Scan for the cell matching the given text and deliver its [x, y] coordinate at center. 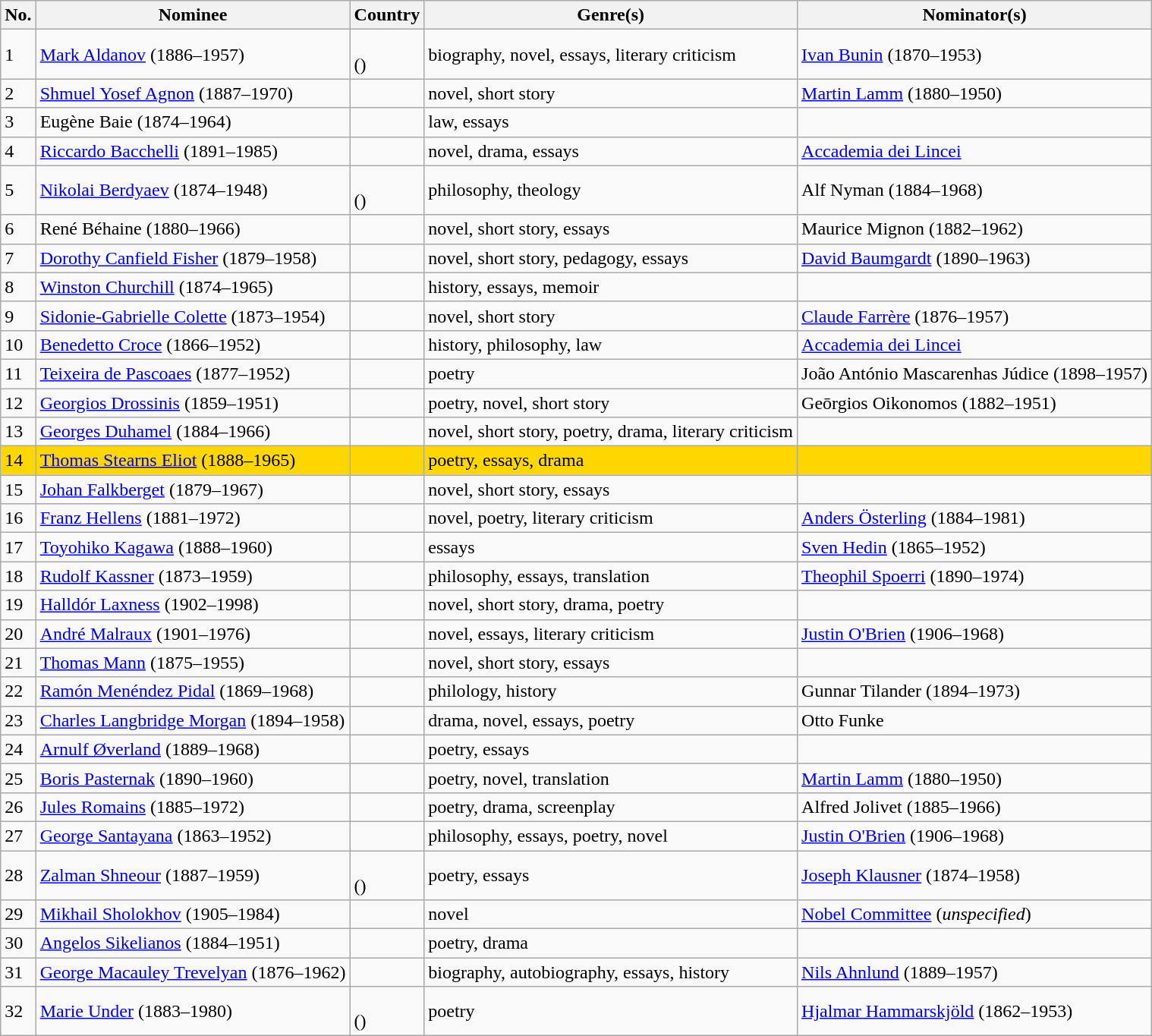
drama, novel, essays, poetry [611, 720]
Country [387, 15]
Mark Aldanov (1886–1957) [193, 55]
André Malraux (1901–1976) [193, 634]
10 [18, 345]
George Santayana (1863–1952) [193, 836]
biography, novel, essays, literary criticism [611, 55]
Maurice Mignon (1882–1962) [974, 229]
novel, short story, drama, poetry [611, 605]
Genre(s) [611, 15]
novel [611, 915]
Otto Funke [974, 720]
George Macauley Trevelyan (1876–1962) [193, 972]
Joseph Klausner (1874–1958) [974, 874]
João António Mascarenhas Júdice (1898–1957) [974, 373]
29 [18, 915]
8 [18, 287]
28 [18, 874]
Claude Farrère (1876–1957) [974, 316]
poetry, novel, translation [611, 778]
Ramón Menéndez Pidal (1869–1968) [193, 691]
Georgios Drossinis (1859–1951) [193, 403]
Teixeira de Pascoaes (1877–1952) [193, 373]
Anders Österling (1884–1981) [974, 518]
Alfred Jolivet (1885–1966) [974, 807]
27 [18, 836]
novel, essays, literary criticism [611, 634]
4 [18, 151]
philosophy, theology [611, 190]
21 [18, 663]
Arnulf Øverland (1889–1968) [193, 749]
Nikolai Berdyaev (1874–1948) [193, 190]
24 [18, 749]
Ivan Bunin (1870–1953) [974, 55]
32 [18, 1011]
7 [18, 258]
René Béhaine (1880–1966) [193, 229]
25 [18, 778]
Toyohiko Kagawa (1888–1960) [193, 547]
26 [18, 807]
Nils Ahnlund (1889–1957) [974, 972]
17 [18, 547]
Benedetto Croce (1866–1952) [193, 345]
history, philosophy, law [611, 345]
20 [18, 634]
Shmuel Yosef Agnon (1887–1970) [193, 93]
novel, drama, essays [611, 151]
Charles Langbridge Morgan (1894–1958) [193, 720]
Franz Hellens (1881–1972) [193, 518]
Zalman Shneour (1887–1959) [193, 874]
Sidonie-Gabrielle Colette (1873–1954) [193, 316]
novel, poetry, literary criticism [611, 518]
Dorothy Canfield Fisher (1879–1958) [193, 258]
law, essays [611, 122]
Rudolf Kassner (1873–1959) [193, 576]
Nominator(s) [974, 15]
Theophil Spoerri (1890–1974) [974, 576]
Geōrgios Oikonomos (1882–1951) [974, 403]
Riccardo Bacchelli (1891–1985) [193, 151]
Winston Churchill (1874–1965) [193, 287]
biography, autobiography, essays, history [611, 972]
Sven Hedin (1865–1952) [974, 547]
Gunnar Tilander (1894–1973) [974, 691]
Angelos Sikelianos (1884–1951) [193, 943]
23 [18, 720]
Thomas Mann (1875–1955) [193, 663]
30 [18, 943]
22 [18, 691]
16 [18, 518]
Mikhail Sholokhov (1905–1984) [193, 915]
No. [18, 15]
philosophy, essays, translation [611, 576]
12 [18, 403]
history, essays, memoir [611, 287]
Hjalmar Hammarskjöld (1862–1953) [974, 1011]
13 [18, 432]
Georges Duhamel (1884–1966) [193, 432]
3 [18, 122]
15 [18, 490]
1 [18, 55]
5 [18, 190]
Eugène Baie (1874–1964) [193, 122]
2 [18, 93]
essays [611, 547]
novel, short story, poetry, drama, literary criticism [611, 432]
19 [18, 605]
poetry, essays, drama [611, 461]
31 [18, 972]
18 [18, 576]
Boris Pasternak (1890–1960) [193, 778]
11 [18, 373]
Nominee [193, 15]
14 [18, 461]
Halldór Laxness (1902–1998) [193, 605]
poetry, drama [611, 943]
philosophy, essays, poetry, novel [611, 836]
novel, short story, pedagogy, essays [611, 258]
David Baumgardt (1890–1963) [974, 258]
Alf Nyman (1884–1968) [974, 190]
poetry, drama, screenplay [611, 807]
6 [18, 229]
Johan Falkberget (1879–1967) [193, 490]
Jules Romains (1885–1972) [193, 807]
philology, history [611, 691]
Thomas Stearns Eliot (1888–1965) [193, 461]
Marie Under (1883–1980) [193, 1011]
Nobel Committee (unspecified) [974, 915]
poetry, novel, short story [611, 403]
9 [18, 316]
